Output the (X, Y) coordinate of the center of the cell containing the given text.  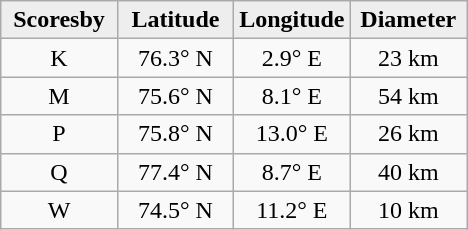
54 km (408, 96)
M (59, 96)
Diameter (408, 20)
11.2° E (292, 210)
26 km (408, 134)
K (59, 58)
40 km (408, 172)
Scoresby (59, 20)
Q (59, 172)
76.3° N (175, 58)
10 km (408, 210)
P (59, 134)
W (59, 210)
75.6° N (175, 96)
8.7° E (292, 172)
74.5° N (175, 210)
Latitude (175, 20)
Longitude (292, 20)
2.9° E (292, 58)
13.0° E (292, 134)
75.8° N (175, 134)
23 km (408, 58)
77.4° N (175, 172)
8.1° E (292, 96)
